Identify which cell holds the provided text, then report its (x, y) central coordinate. 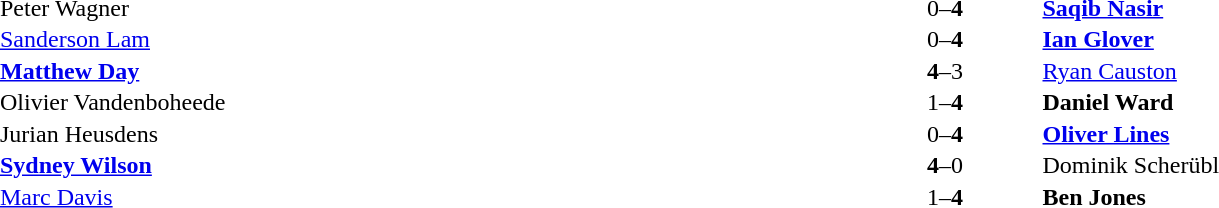
4–3 (944, 71)
1–4 (944, 103)
4–0 (944, 165)
